Locate the cell with the specified text and output its (X, Y) center coordinate. 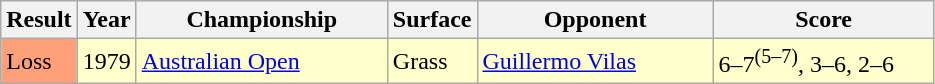
Loss (39, 62)
6–7(5–7), 3–6, 2–6 (824, 62)
Score (824, 20)
Opponent (595, 20)
Championship (262, 20)
Grass (432, 62)
1979 (106, 62)
Surface (432, 20)
Guillermo Vilas (595, 62)
Australian Open (262, 62)
Year (106, 20)
Result (39, 20)
